Output the [x, y] coordinate of the center of the cell containing the given text.  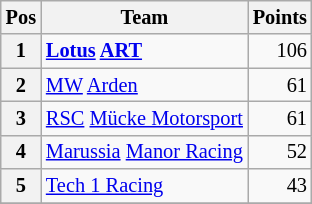
RSC Mücke Motorsport [144, 118]
5 [21, 186]
Tech 1 Racing [144, 186]
43 [280, 186]
52 [280, 152]
Marussia Manor Racing [144, 152]
3 [21, 118]
Points [280, 17]
1 [21, 51]
Team [144, 17]
Lotus ART [144, 51]
106 [280, 51]
Pos [21, 17]
4 [21, 152]
MW Arden [144, 85]
2 [21, 85]
